Determine the [x, y] coordinate at the center of the cell enclosing the given text.  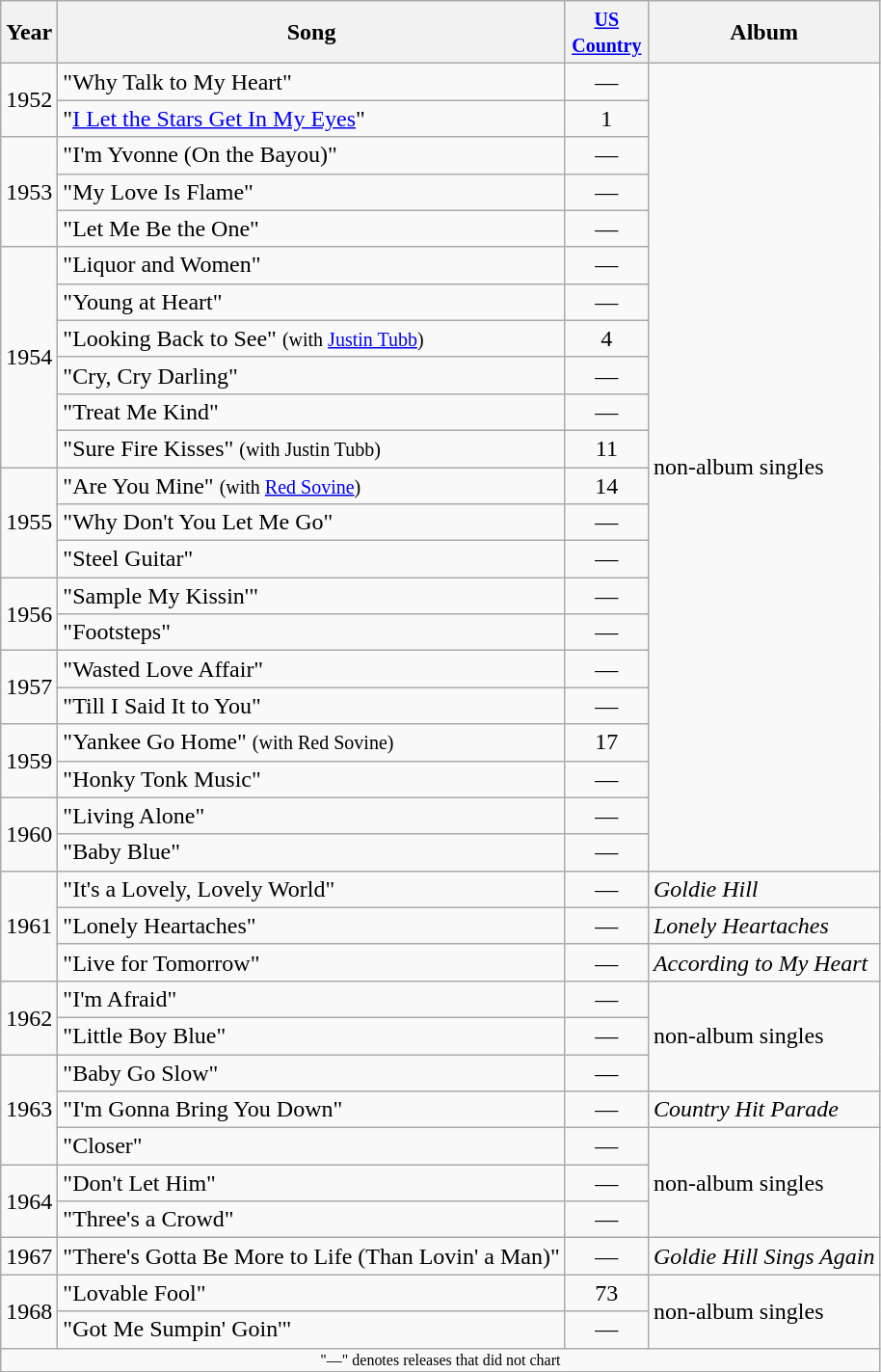
1959 [29, 761]
"Liquor and Women" [311, 265]
"Got Me Sumpin' Goin'" [311, 1330]
Goldie Hill [763, 889]
"Closer" [311, 1146]
"Three's a Crowd" [311, 1220]
"Why Talk to My Heart" [311, 82]
"Honky Tonk Music" [311, 779]
"I'm Afraid" [311, 999]
"Yankee Go Home" (with Red Sovine) [311, 742]
Year [29, 33]
"My Love Is Flame" [311, 192]
"I'm Yvonne (On the Bayou)" [311, 155]
"Let Me Be the One" [311, 229]
"Wasted Love Affair" [311, 669]
17 [606, 742]
1952 [29, 100]
1962 [29, 1017]
Album [763, 33]
1 [606, 119]
11 [606, 448]
Country Hit Parade [763, 1110]
14 [606, 485]
"Cry, Cry Darling" [311, 375]
"Sample My Kissin'" [311, 596]
Song [311, 33]
"Young at Heart" [311, 302]
"Little Boy Blue" [311, 1036]
1967 [29, 1256]
Goldie Hill Sings Again [763, 1256]
"Lovable Fool" [311, 1293]
"Treat Me Kind" [311, 412]
"Are You Mine" (with Red Sovine) [311, 485]
According to My Heart [763, 962]
"Till I Said It to You" [311, 706]
1960 [29, 834]
"Don't Let Him" [311, 1183]
"Living Alone" [311, 816]
"Footsteps" [311, 632]
1963 [29, 1110]
"Sure Fire Kisses" (with Justin Tubb) [311, 448]
1968 [29, 1311]
1953 [29, 192]
4 [606, 338]
"I'm Gonna Bring You Down" [311, 1110]
1956 [29, 614]
"Lonely Heartaches" [311, 926]
1955 [29, 522]
73 [606, 1293]
"Baby Go Slow" [311, 1073]
US Country [606, 33]
1961 [29, 926]
1957 [29, 687]
"Looking Back to See" (with Justin Tubb) [311, 338]
"Baby Blue" [311, 852]
"Steel Guitar" [311, 559]
"Live for Tomorrow" [311, 962]
1964 [29, 1201]
1954 [29, 357]
"It's a Lovely, Lovely World" [311, 889]
"There's Gotta Be More to Life (Than Lovin' a Man)" [311, 1256]
"I Let the Stars Get In My Eyes" [311, 119]
"—" denotes releases that did not chart [440, 1359]
"Why Don't You Let Me Go" [311, 523]
Lonely Heartaches [763, 926]
